Return the [X, Y] coordinate for the center point of the cell that contains the specified text.  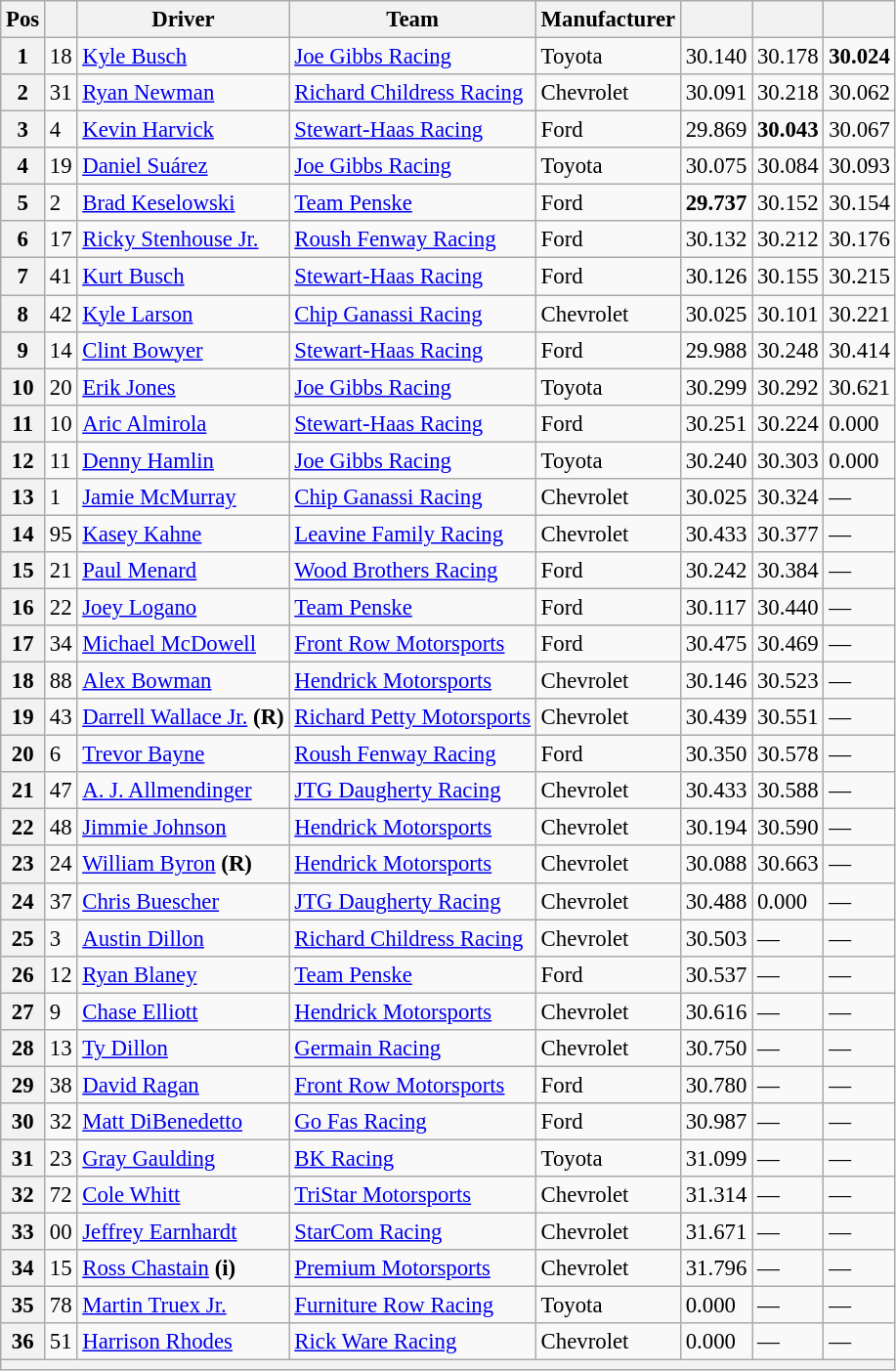
30.414 [860, 350]
Kyle Busch [184, 57]
Jamie McMurray [184, 497]
26 [23, 974]
30.987 [715, 1122]
30.043 [788, 130]
29.737 [715, 203]
29.869 [715, 130]
30.218 [788, 93]
30.475 [715, 644]
30.350 [715, 754]
30.132 [715, 239]
30.588 [788, 791]
36 [23, 1342]
Pos [23, 20]
30.101 [788, 314]
30.578 [788, 754]
30.084 [788, 166]
00 [61, 1232]
30.488 [715, 901]
Joey Logano [184, 607]
30.224 [788, 423]
30.440 [788, 607]
30.140 [715, 57]
StarCom Racing [412, 1232]
Kasey Kahne [184, 534]
30.154 [860, 203]
41 [61, 277]
30.024 [860, 57]
27 [23, 1011]
31.671 [715, 1232]
95 [61, 534]
Cole Whitt [184, 1195]
38 [61, 1085]
30.152 [788, 203]
30 [23, 1122]
Wood Brothers Racing [412, 571]
30.242 [715, 571]
30.062 [860, 93]
David Ragan [184, 1085]
Ryan Blaney [184, 974]
Trevor Bayne [184, 754]
William Byron (R) [184, 865]
Kurt Busch [184, 277]
Chris Buescher [184, 901]
30.523 [788, 681]
88 [61, 681]
30.212 [788, 239]
30.088 [715, 865]
Denny Hamlin [184, 460]
Premium Motorsports [412, 1268]
BK Racing [412, 1158]
43 [61, 717]
30.621 [860, 387]
Go Fas Racing [412, 1122]
28 [23, 1049]
Manufacturer [608, 20]
Erik Jones [184, 387]
30.176 [860, 239]
Chase Elliott [184, 1011]
30.324 [788, 497]
5 [23, 203]
8 [23, 314]
Jimmie Johnson [184, 828]
30.384 [788, 571]
30.299 [715, 387]
Clint Bowyer [184, 350]
30.117 [715, 607]
Ricky Stenhouse Jr. [184, 239]
Driver [184, 20]
30.126 [715, 277]
30.251 [715, 423]
Jeffrey Earnhardt [184, 1232]
30.377 [788, 534]
16 [23, 607]
Alex Bowman [184, 681]
Martin Truex Jr. [184, 1306]
31.314 [715, 1195]
Ross Chastain (i) [184, 1268]
48 [61, 828]
TriStar Motorsports [412, 1195]
Richard Petty Motorsports [412, 717]
30.439 [715, 717]
30.194 [715, 828]
30.155 [788, 277]
51 [61, 1342]
33 [23, 1232]
Leavine Family Racing [412, 534]
Matt DiBenedetto [184, 1122]
30.221 [860, 314]
30.469 [788, 644]
Furniture Row Racing [412, 1306]
30.780 [715, 1085]
30.248 [788, 350]
A. J. Allmendinger [184, 791]
30.616 [715, 1011]
31.796 [715, 1268]
Aric Almirola [184, 423]
30.075 [715, 166]
42 [61, 314]
47 [61, 791]
30.067 [860, 130]
Gray Gaulding [184, 1158]
30.537 [715, 974]
30.240 [715, 460]
30.503 [715, 938]
Team [412, 20]
30.093 [860, 166]
35 [23, 1306]
29.988 [715, 350]
Germain Racing [412, 1049]
72 [61, 1195]
Michael McDowell [184, 644]
30.091 [715, 93]
Rick Ware Racing [412, 1342]
Ryan Newman [184, 93]
Paul Menard [184, 571]
30.551 [788, 717]
Ty Dillon [184, 1049]
30.215 [860, 277]
Harrison Rhodes [184, 1342]
25 [23, 938]
30.178 [788, 57]
Darrell Wallace Jr. (R) [184, 717]
30.292 [788, 387]
29 [23, 1085]
30.303 [788, 460]
30.590 [788, 828]
7 [23, 277]
Kevin Harvick [184, 130]
Austin Dillon [184, 938]
Brad Keselowski [184, 203]
Daniel Suárez [184, 166]
30.663 [788, 865]
30.750 [715, 1049]
31.099 [715, 1158]
78 [61, 1306]
37 [61, 901]
Kyle Larson [184, 314]
30.146 [715, 681]
